Return the [x, y] coordinate for the center point of the cell that contains the specified text.  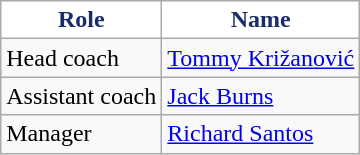
Head coach [82, 58]
Jack Burns [261, 96]
Assistant coach [82, 96]
Role [82, 20]
Tommy Križanović [261, 58]
Name [261, 20]
Richard Santos [261, 134]
Manager [82, 134]
